Capture the cell that displays the provided text and extract its (x, y) central coordinate. 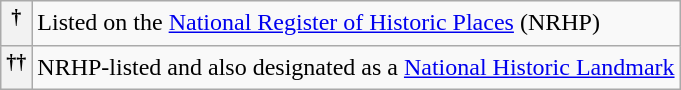
NRHP-listed and also designated as a National Historic Landmark (356, 68)
†† (16, 68)
† (16, 24)
Listed on the National Register of Historic Places (NRHP) (356, 24)
